Return (x, y) of the center of cell containing provided text 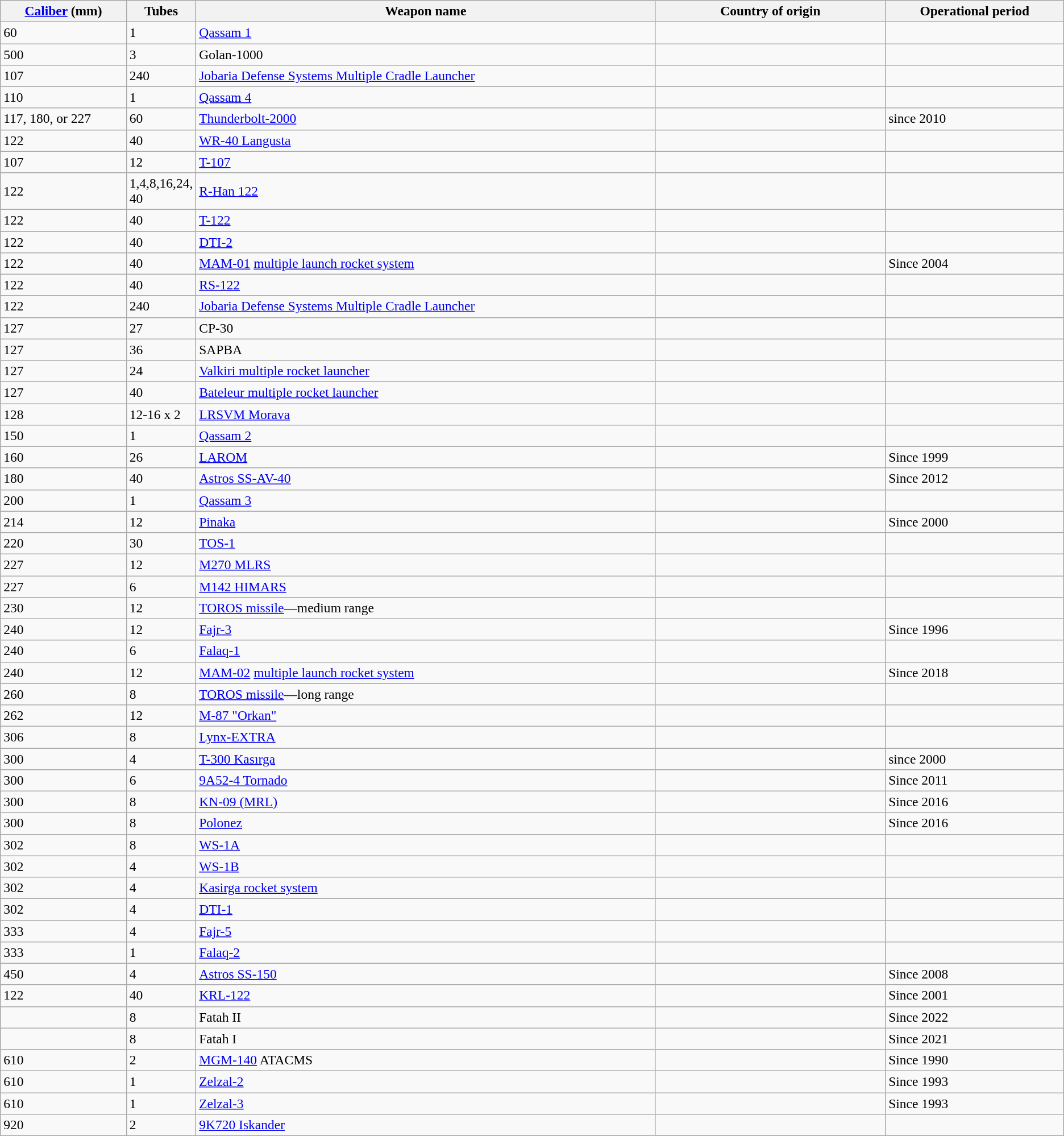
RS-122 (426, 285)
24 (161, 371)
Since 1999 (975, 457)
160 (64, 457)
Since 2022 (975, 1017)
Since 2008 (975, 974)
Qassam 4 (426, 97)
500 (64, 54)
Since 1990 (975, 1060)
LAROM (426, 457)
Since 2004 (975, 263)
Valkiri multiple rocket launcher (426, 371)
Astros SS-150 (426, 974)
since 2010 (975, 119)
Since 2012 (975, 479)
Caliber (mm) (64, 11)
CP-30 (426, 328)
128 (64, 414)
230 (64, 608)
3 (161, 54)
T-107 (426, 162)
MAM-01 multiple launch rocket system (426, 263)
Since 2011 (975, 780)
920 (64, 1125)
1,4,8,16,24, 40 (161, 191)
Qassam 3 (426, 500)
Kasirga rocket system (426, 888)
MGM-140 ATACMS (426, 1060)
M-87 "Orkan" (426, 715)
WS-1B (426, 866)
Fajr-3 (426, 629)
12-16 x 2 (161, 414)
Fatah I (426, 1039)
26 (161, 457)
9A52-4 Tornado (426, 780)
220 (64, 543)
Thunderbolt-2000 (426, 119)
150 (64, 436)
Zelzal-3 (426, 1103)
SAPBA (426, 350)
Pinaka (426, 522)
M142 HIMARS (426, 586)
200 (64, 500)
DTI-1 (426, 909)
117, 180, or 227 (64, 119)
TOS-1 (426, 543)
214 (64, 522)
9K720 Iskander (426, 1125)
110 (64, 97)
T-122 (426, 220)
36 (161, 350)
Fatah II (426, 1017)
since 2000 (975, 758)
R-Han 122 (426, 191)
Since 2018 (975, 673)
Country of origin (771, 11)
262 (64, 715)
WR-40 Langusta (426, 140)
LRSVM Morava (426, 414)
306 (64, 737)
27 (161, 328)
KN-09 (MRL) (426, 802)
Weapon name (426, 11)
KRL-122 (426, 996)
260 (64, 694)
Astros SS-AV-40 (426, 479)
Golan-1000 (426, 54)
Qassam 2 (426, 436)
M270 MLRS (426, 565)
TOROS missile—long range (426, 694)
Operational period (975, 11)
Bateleur multiple rocket launcher (426, 392)
WS-1A (426, 845)
Since 1996 (975, 629)
Falaq-1 (426, 651)
30 (161, 543)
MAM-02 multiple launch rocket system (426, 673)
Since 2021 (975, 1039)
DTI-2 (426, 242)
Lynx-EXTRA (426, 737)
Falaq-2 (426, 952)
Polonez (426, 823)
450 (64, 974)
Tubes (161, 11)
Fajr-5 (426, 931)
Zelzal-2 (426, 1081)
T-300 Kasırga (426, 758)
TOROS missile—medium range (426, 608)
Qassam 1 (426, 32)
180 (64, 479)
Since 2001 (975, 996)
Since 2000 (975, 522)
